Locate the cell with the specified text and output its (X, Y) center coordinate. 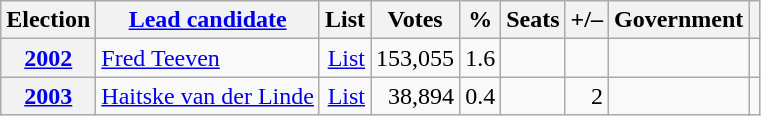
+/– (586, 20)
Government (678, 20)
153,055 (416, 58)
0.4 (480, 96)
38,894 (416, 96)
1.6 (480, 58)
Lead candidate (208, 20)
Election (48, 20)
2003 (48, 96)
Votes (416, 20)
2 (586, 96)
Fred Teeven (208, 58)
2002 (48, 58)
Haitske van der Linde (208, 96)
Seats (533, 20)
% (480, 20)
